Locate the cell with the specified text and output its [x, y] center coordinate. 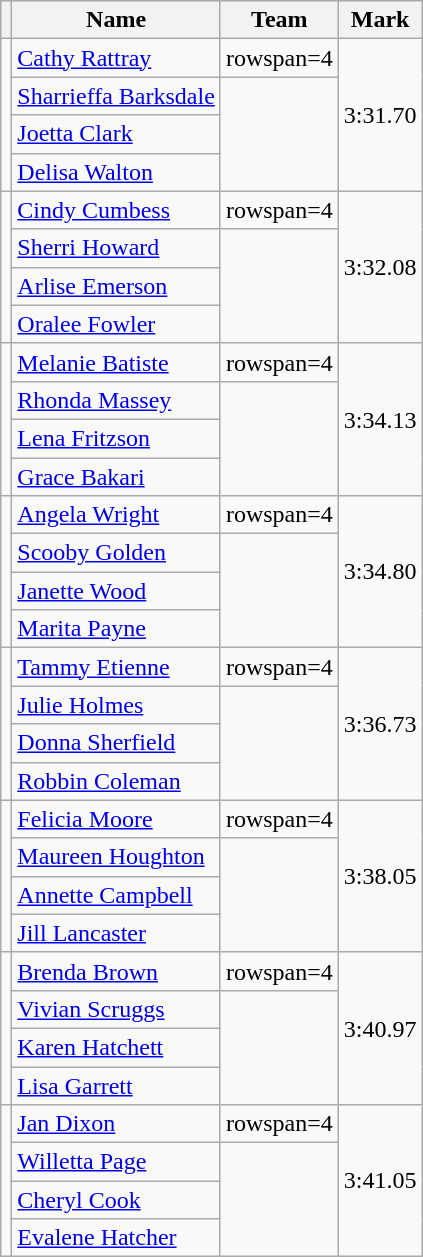
Name [116, 20]
Jan Dixon [116, 1124]
Julie Holmes [116, 705]
3:41.05 [380, 1181]
Oralee Fowler [116, 324]
Lisa Garrett [116, 1085]
Annette Campbell [116, 895]
Sharrieffa Barksdale [116, 96]
Cheryl Cook [116, 1200]
Marita Payne [116, 629]
3:36.73 [380, 724]
Lena Fritzson [116, 438]
Jill Lancaster [116, 933]
Scooby Golden [116, 553]
Delisa Walton [116, 172]
Evalene Hatcher [116, 1238]
Karen Hatchett [116, 1047]
Cathy Rattray [116, 58]
Robbin Coleman [116, 781]
Janette Wood [116, 591]
Cindy Cumbess [116, 210]
Arlise Emerson [116, 286]
3:32.08 [380, 267]
Brenda Brown [116, 971]
3:38.05 [380, 876]
Felicia Moore [116, 819]
3:34.80 [380, 572]
Grace Bakari [116, 477]
3:40.97 [380, 1028]
Melanie Batiste [116, 362]
Mark [380, 20]
3:34.13 [380, 419]
Sherri Howard [116, 248]
Vivian Scruggs [116, 1009]
Joetta Clark [116, 134]
Willetta Page [116, 1162]
Maureen Houghton [116, 857]
Rhonda Massey [116, 400]
3:31.70 [380, 115]
Tammy Etienne [116, 667]
Team [279, 20]
Donna Sherfield [116, 743]
Angela Wright [116, 515]
